Output the (x, y) coordinate of the center of the cell containing the given text.  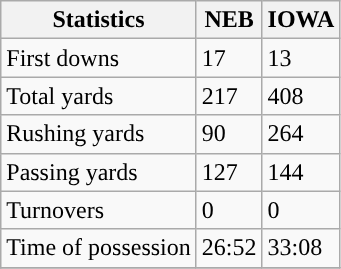
144 (301, 172)
90 (229, 134)
Passing yards (99, 172)
26:52 (229, 248)
Statistics (99, 20)
408 (301, 96)
Turnovers (99, 210)
13 (301, 58)
33:08 (301, 248)
Total yards (99, 96)
First downs (99, 58)
Time of possession (99, 248)
264 (301, 134)
17 (229, 58)
217 (229, 96)
IOWA (301, 20)
127 (229, 172)
Rushing yards (99, 134)
NEB (229, 20)
